Capture the cell that displays the provided text and extract its [X, Y] central coordinate. 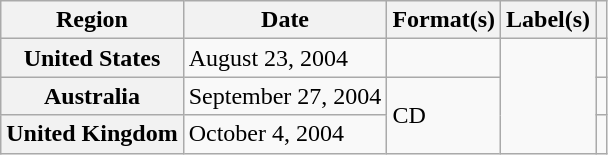
United States [92, 58]
Australia [92, 96]
United Kingdom [92, 134]
August 23, 2004 [285, 58]
CD [444, 115]
September 27, 2004 [285, 96]
October 4, 2004 [285, 134]
Region [92, 20]
Label(s) [548, 20]
Date [285, 20]
Format(s) [444, 20]
